From the cell containing the given text, extract its center point as (X, Y) coordinate. 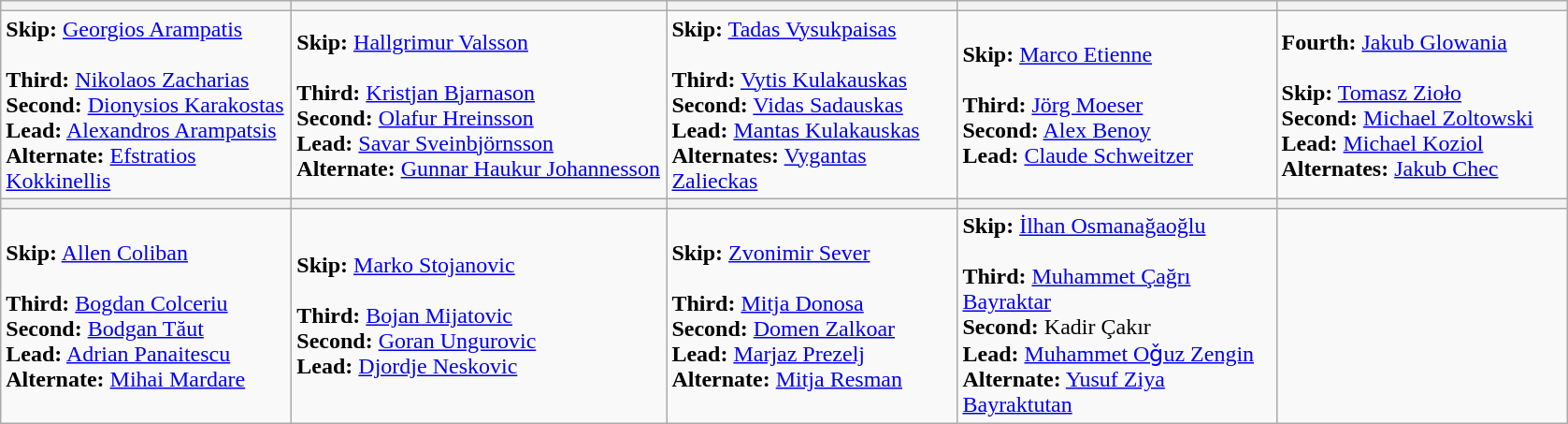
Skip: Georgios Arampatis Third: Nikolaos Zacharias Second: Dionysios Karakostas Lead: Alexandros Arampatsis Alternate: Efstratios Kokkinellis (146, 105)
Skip: Hallgrimur Valsson Third: Kristjan Bjarnason Second: Olafur Hreinsson Lead: Savar Sveinbjörnsson Alternate: Gunnar Haukur Johannesson (479, 105)
Skip: Marco Etienne Third: Jörg Moeser Second: Alex Benoy Lead: Claude Schweitzer (1116, 105)
Skip: Zvonimir Sever Third: Mitja Donosa Second: Domen Zalkoar Lead: Marjaz Prezelj Alternate: Mitja Resman (812, 316)
Fourth: Jakub Glowania Skip: Tomasz Zioło Second: Michael Zoltowski Lead: Michael Koziol Alternates: Jakub Chec (1421, 105)
Skip: İlhan Osmanağaoğlu Third: Muhammet Çağrı Bayraktar Second: Kadir Çakır Lead: Muhammet Oǧuz Zengin Alternate: Yusuf Ziya Bayraktutan (1116, 316)
Skip: Marko Stojanovic Third: Bojan Mijatovic Second: Goran Ungurovic Lead: Djordje Neskovic (479, 316)
Skip: Allen Coliban Third: Bogdan Colceriu Second: Bodgan Tăut Lead: Adrian Panaitescu Alternate: Mihai Mardare (146, 316)
Skip: Tadas Vysukpaisas Third: Vytis Kulakauskas Second: Vidas Sadauskas Lead: Mantas Kulakauskas Alternates: Vygantas Zalieckas (812, 105)
